Search for the cell housing the specified text and yield its (x, y) center coordinate. 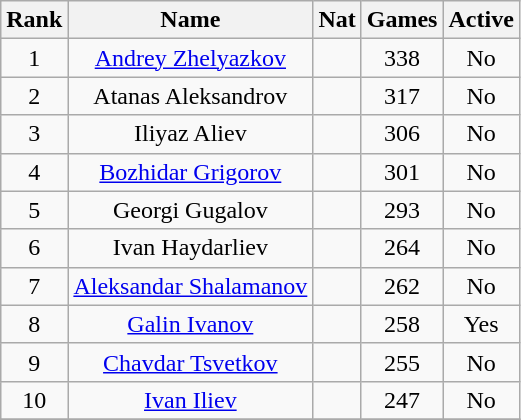
2 (34, 96)
10 (34, 400)
317 (402, 96)
Georgi Gugalov (190, 210)
306 (402, 134)
5 (34, 210)
Name (190, 20)
6 (34, 248)
264 (402, 248)
Ivan Haydarliev (190, 248)
262 (402, 286)
258 (402, 324)
301 (402, 172)
Atanas Aleksandrov (190, 96)
Aleksandar Shalamanov (190, 286)
Nat (337, 20)
Games (402, 20)
Galin Ivanov (190, 324)
247 (402, 400)
4 (34, 172)
1 (34, 58)
9 (34, 362)
8 (34, 324)
338 (402, 58)
255 (402, 362)
Iliyaz Aliev (190, 134)
7 (34, 286)
293 (402, 210)
Ivan Iliev (190, 400)
Chavdar Tsvetkov (190, 362)
Andrey Zhelyazkov (190, 58)
Active (481, 20)
Bozhidar Grigorov (190, 172)
3 (34, 134)
Rank (34, 20)
Yes (481, 324)
